Locate the cell with the specified text and output its (X, Y) center coordinate. 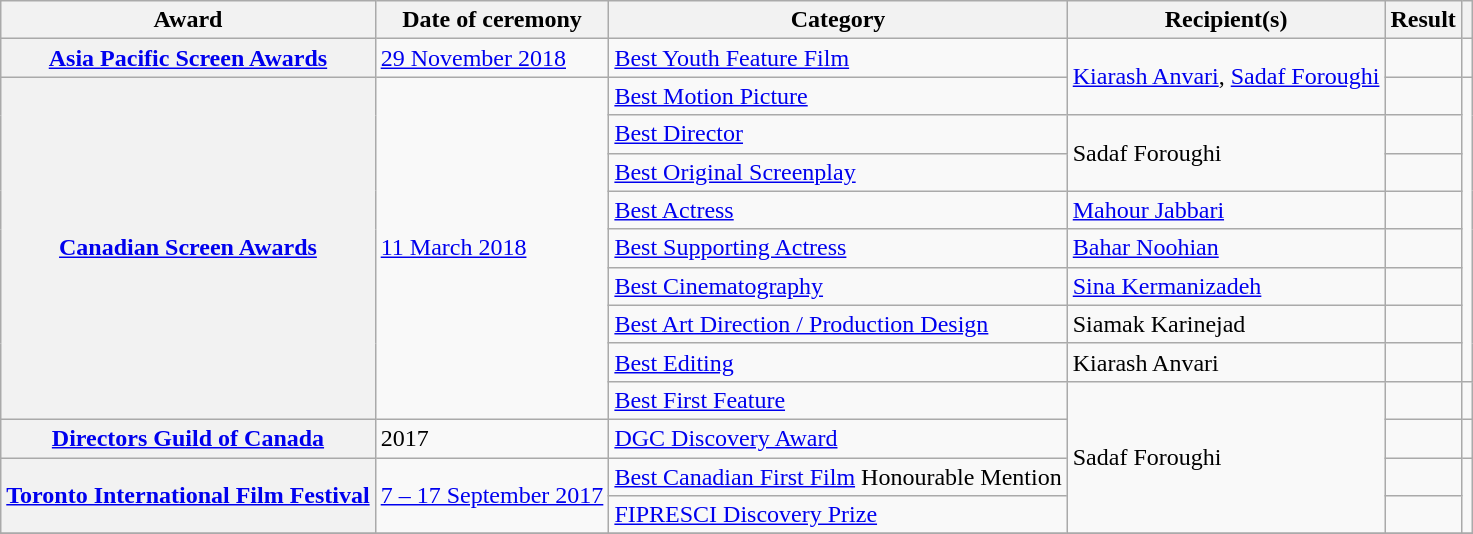
Siamak Karinejad (1226, 324)
Canadian Screen Awards (188, 248)
Best Editing (838, 362)
DGC Discovery Award (838, 438)
Best Canadian First Film Honourable Mention (838, 477)
Best Supporting Actress (838, 248)
29 November 2018 (492, 58)
Best Cinematography (838, 286)
FIPRESCI Discovery Prize (838, 515)
Award (188, 20)
11 March 2018 (492, 248)
7 – 17 September 2017 (492, 496)
Result (1423, 20)
Kiarash Anvari, Sadaf Foroughi (1226, 77)
Best Actress (838, 210)
Sina Kermanizadeh (1226, 286)
Best First Feature (838, 400)
Best Motion Picture (838, 96)
Best Youth Feature Film (838, 58)
2017 (492, 438)
Mahour Jabbari (1226, 210)
Best Director (838, 134)
Toronto International Film Festival (188, 496)
Best Art Direction / Production Design (838, 324)
Date of ceremony (492, 20)
Directors Guild of Canada (188, 438)
Asia Pacific Screen Awards (188, 58)
Recipient(s) (1226, 20)
Best Original Screenplay (838, 172)
Bahar Noohian (1226, 248)
Category (838, 20)
Kiarash Anvari (1226, 362)
